Capture the cell that displays the provided text and extract its [X, Y] central coordinate. 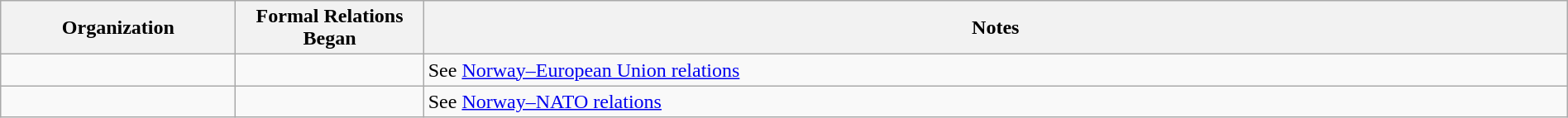
See Norway–European Union relations [996, 70]
Formal Relations Began [329, 28]
Notes [996, 28]
See Norway–NATO relations [996, 101]
Organization [118, 28]
